Locate the cell with the specified text and output its [X, Y] center coordinate. 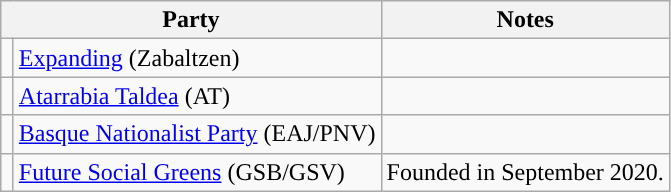
Notes [525, 20]
Future Social Greens (GSB/GSV) [197, 172]
Party [191, 20]
Expanding (Zabaltzen) [197, 58]
Founded in September 2020. [525, 172]
Atarrabia Taldea (AT) [197, 96]
Basque Nationalist Party (EAJ/PNV) [197, 134]
